Identify which cell holds the provided text, then report its (X, Y) central coordinate. 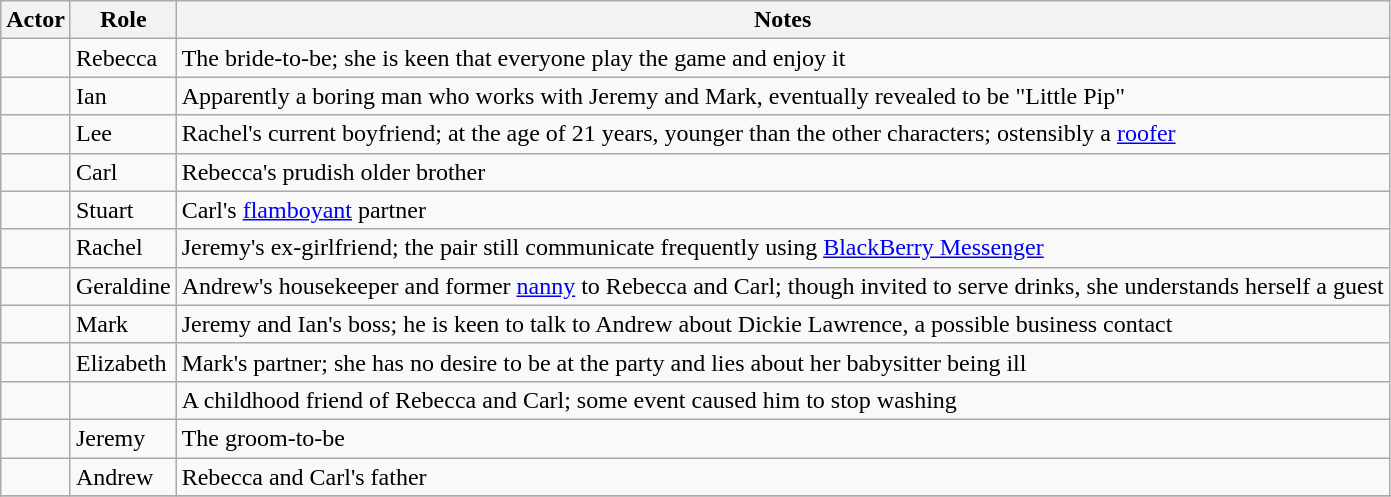
Geraldine (123, 286)
Carl's flamboyant partner (782, 210)
Rachel's current boyfriend; at the age of 21 years, younger than the other characters; ostensibly a roofer (782, 134)
Jeremy and Ian's boss; he is keen to talk to Andrew about Dickie Lawrence, a possible business contact (782, 324)
The groom-to-be (782, 438)
A childhood friend of Rebecca and Carl; some event caused him to stop washing (782, 400)
Ian (123, 96)
Lee (123, 134)
Apparently a boring man who works with Jeremy and Mark, eventually revealed to be "Little Pip" (782, 96)
Role (123, 20)
Jeremy's ex-girlfriend; the pair still communicate frequently using BlackBerry Messenger (782, 248)
Rebecca and Carl's father (782, 477)
Mark (123, 324)
Actor (36, 20)
Stuart (123, 210)
Andrew (123, 477)
Rebecca's prudish older brother (782, 172)
Mark's partner; she has no desire to be at the party and lies about her babysitter being ill (782, 362)
Carl (123, 172)
Elizabeth (123, 362)
The bride-to-be; she is keen that everyone play the game and enjoy it (782, 58)
Rebecca (123, 58)
Jeremy (123, 438)
Andrew's housekeeper and former nanny to Rebecca and Carl; though invited to serve drinks, she understands herself a guest (782, 286)
Notes (782, 20)
Rachel (123, 248)
